Detect which cell encompasses the target text, then output its (X, Y) center coordinate. 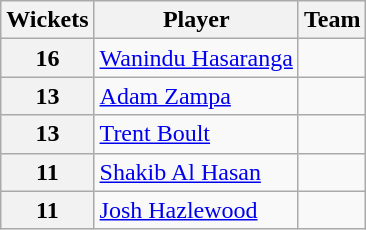
Shakib Al Hasan (196, 172)
Josh Hazlewood (196, 210)
Trent Boult (196, 134)
Wanindu Hasaranga (196, 58)
16 (48, 58)
Wickets (48, 20)
Adam Zampa (196, 96)
Player (196, 20)
Team (332, 20)
